Detect which cell encompasses the target text, then output its (X, Y) center coordinate. 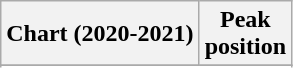
Peakposition (245, 34)
Chart (2020-2021) (100, 34)
